Extract the [X, Y] coordinate from the center of the cell holding the provided text.  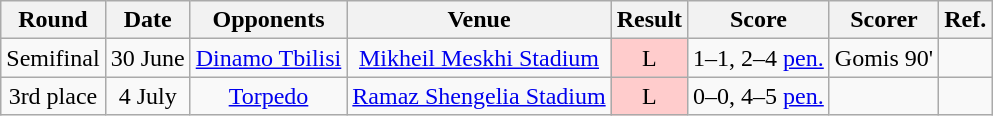
Round [53, 20]
4 July [148, 96]
Gomis 90' [884, 58]
Mikheil Meskhi Stadium [479, 58]
Ref. [966, 20]
0–0, 4–5 pen. [759, 96]
Dinamo Tbilisi [268, 58]
Venue [479, 20]
Date [148, 20]
Torpedo [268, 96]
Opponents [268, 20]
Ramaz Shengelia Stadium [479, 96]
3rd place [53, 96]
1–1, 2–4 pen. [759, 58]
Scorer [884, 20]
30 June [148, 58]
Score [759, 20]
Semifinal [53, 58]
Result [649, 20]
